Search for the cell housing the specified text and yield its [x, y] center coordinate. 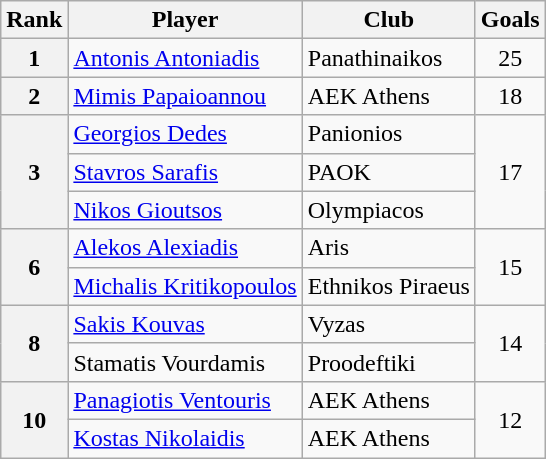
Alekos Alexiadis [185, 248]
Panathinaikos [388, 58]
Club [388, 20]
Panagiotis Ventouris [185, 400]
6 [34, 267]
15 [510, 267]
Stavros Sarafis [185, 172]
Stamatis Vourdamis [185, 362]
Panionios [388, 134]
Sakis Kouvas [185, 324]
12 [510, 419]
Nikos Gioutsos [185, 210]
2 [34, 96]
Player [185, 20]
Antonis Antoniadis [185, 58]
Rank [34, 20]
8 [34, 343]
Mimis Papaioannou [185, 96]
17 [510, 172]
Olympiacos [388, 210]
3 [34, 172]
Aris [388, 248]
14 [510, 343]
Goals [510, 20]
18 [510, 96]
25 [510, 58]
Vyzas [388, 324]
Kostas Nikolaidis [185, 438]
10 [34, 419]
PAOK [388, 172]
Georgios Dedes [185, 134]
Michalis Kritikopoulos [185, 286]
Proodeftiki [388, 362]
Ethnikos Piraeus [388, 286]
1 [34, 58]
